Capture the cell that displays the provided text and extract its [X, Y] central coordinate. 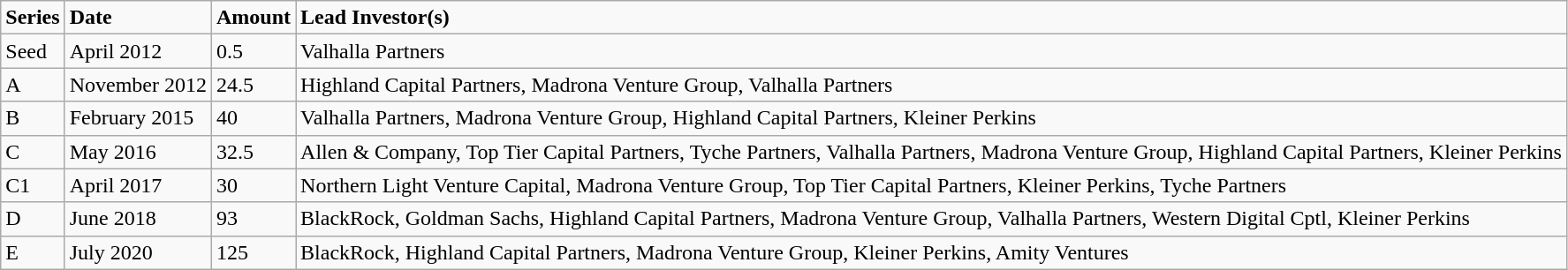
July 2020 [138, 252]
BlackRock, Highland Capital Partners, Madrona Venture Group, Kleiner Perkins, Amity Ventures [931, 252]
BlackRock, Goldman Sachs, Highland Capital Partners, Madrona Venture Group, Valhalla Partners, Western Digital Cptl, Kleiner Perkins [931, 219]
125 [253, 252]
E [33, 252]
Northern Light Venture Capital, Madrona Venture Group, Top Tier Capital Partners, Kleiner Perkins, Tyche Partners [931, 185]
D [33, 219]
Valhalla Partners, Madrona Venture Group, Highland Capital Partners, Kleiner Perkins [931, 118]
0.5 [253, 51]
Lead Investor(s) [931, 18]
32.5 [253, 152]
February 2015 [138, 118]
Allen & Company, Top Tier Capital Partners, Tyche Partners, Valhalla Partners, Madrona Venture Group, Highland Capital Partners, Kleiner Perkins [931, 152]
93 [253, 219]
24.5 [253, 85]
30 [253, 185]
40 [253, 118]
Highland Capital Partners, Madrona Venture Group, Valhalla Partners [931, 85]
Series [33, 18]
Date [138, 18]
Valhalla Partners [931, 51]
Amount [253, 18]
C [33, 152]
April 2012 [138, 51]
November 2012 [138, 85]
Seed [33, 51]
June 2018 [138, 219]
April 2017 [138, 185]
May 2016 [138, 152]
C1 [33, 185]
B [33, 118]
A [33, 85]
